For the text-containing cell, return its midpoint in (X, Y) coordinate format. 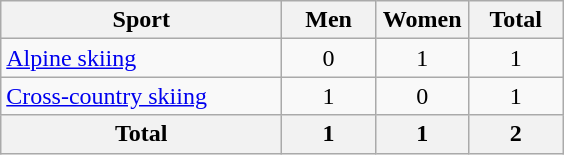
Sport (142, 20)
Women (422, 20)
2 (516, 134)
Cross-country skiing (142, 96)
Men (329, 20)
Alpine skiing (142, 58)
